Determine the (x, y) coordinate at the center of the cell enclosing the given text.  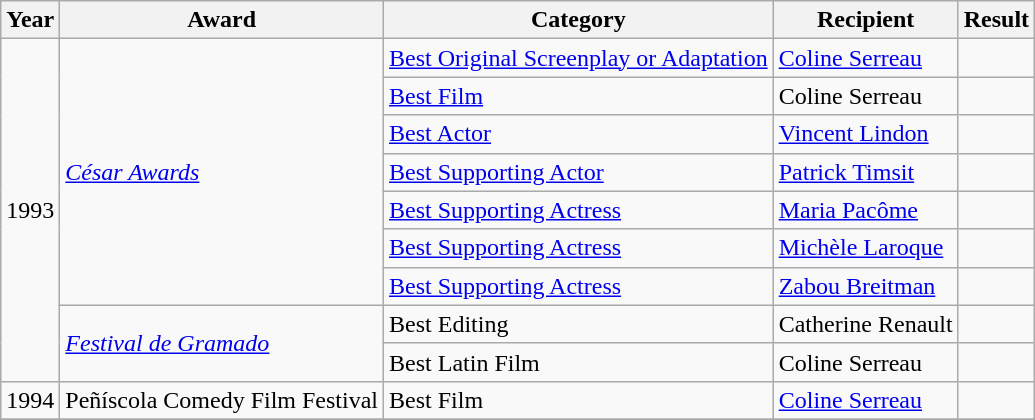
Peñíscola Comedy Film Festival (222, 400)
1994 (30, 400)
Best Latin Film (579, 362)
Best Original Screenplay or Adaptation (579, 58)
Maria Pacôme (866, 210)
Best Supporting Actor (579, 172)
Catherine Renault (866, 324)
Festival de Gramado (222, 343)
Best Actor (579, 134)
Michèle Laroque (866, 248)
Category (579, 20)
Result (996, 20)
César Awards (222, 172)
Award (222, 20)
Vincent Lindon (866, 134)
Zabou Breitman (866, 286)
Year (30, 20)
1993 (30, 210)
Patrick Timsit (866, 172)
Recipient (866, 20)
Best Editing (579, 324)
